Provide the [x, y] coordinate of the cell's center where the given text is located.  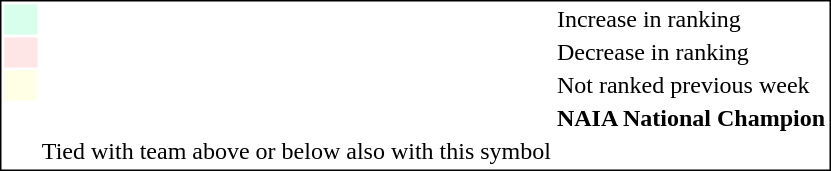
Not ranked previous week [690, 85]
Decrease in ranking [690, 53]
Increase in ranking [690, 19]
Tied with team above or below also with this symbol [296, 151]
NAIA National Champion [690, 119]
